Scan for the cell matching the given text and deliver its (X, Y) coordinate at center. 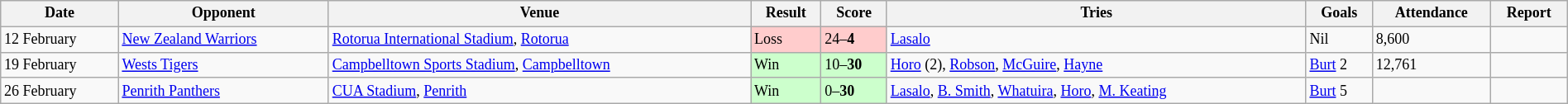
Result (786, 13)
26 February (60, 91)
0–30 (853, 91)
New Zealand Warriors (223, 40)
Burt 5 (1339, 91)
8,600 (1431, 40)
Venue (539, 13)
12,761 (1431, 64)
Wests Tigers (223, 64)
Horo (2), Robson, McGuire, Hayne (1097, 64)
10–30 (853, 64)
12 February (60, 40)
Attendance (1431, 13)
Nil (1339, 40)
Burt 2 (1339, 64)
Date (60, 13)
Report (1528, 13)
Goals (1339, 13)
19 February (60, 64)
Tries (1097, 13)
Penrith Panthers (223, 91)
Lasalo, B. Smith, Whatuira, Horo, M. Keating (1097, 91)
Score (853, 13)
24–4 (853, 40)
CUA Stadium, Penrith (539, 91)
Lasalo (1097, 40)
Opponent (223, 13)
Rotorua International Stadium, Rotorua (539, 40)
Loss (786, 40)
Campbelltown Sports Stadium, Campbelltown (539, 64)
